Scan for the cell matching the given text and deliver its (x, y) coordinate at center. 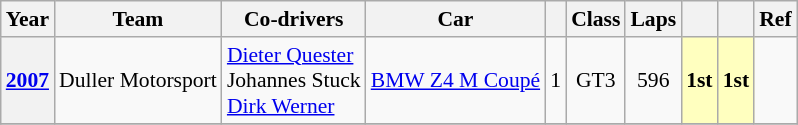
Team (138, 19)
596 (653, 80)
BMW Z4 M Coupé (456, 80)
Class (596, 19)
Co-drivers (294, 19)
GT3 (596, 80)
Laps (653, 19)
Car (456, 19)
2007 (28, 80)
Duller Motorsport (138, 80)
Ref (775, 19)
Year (28, 19)
1 (556, 80)
Dieter Quester Johannes Stuck Dirk Werner (294, 80)
